Find where the given text appears and provide that cell's center as (x, y) coordinate. 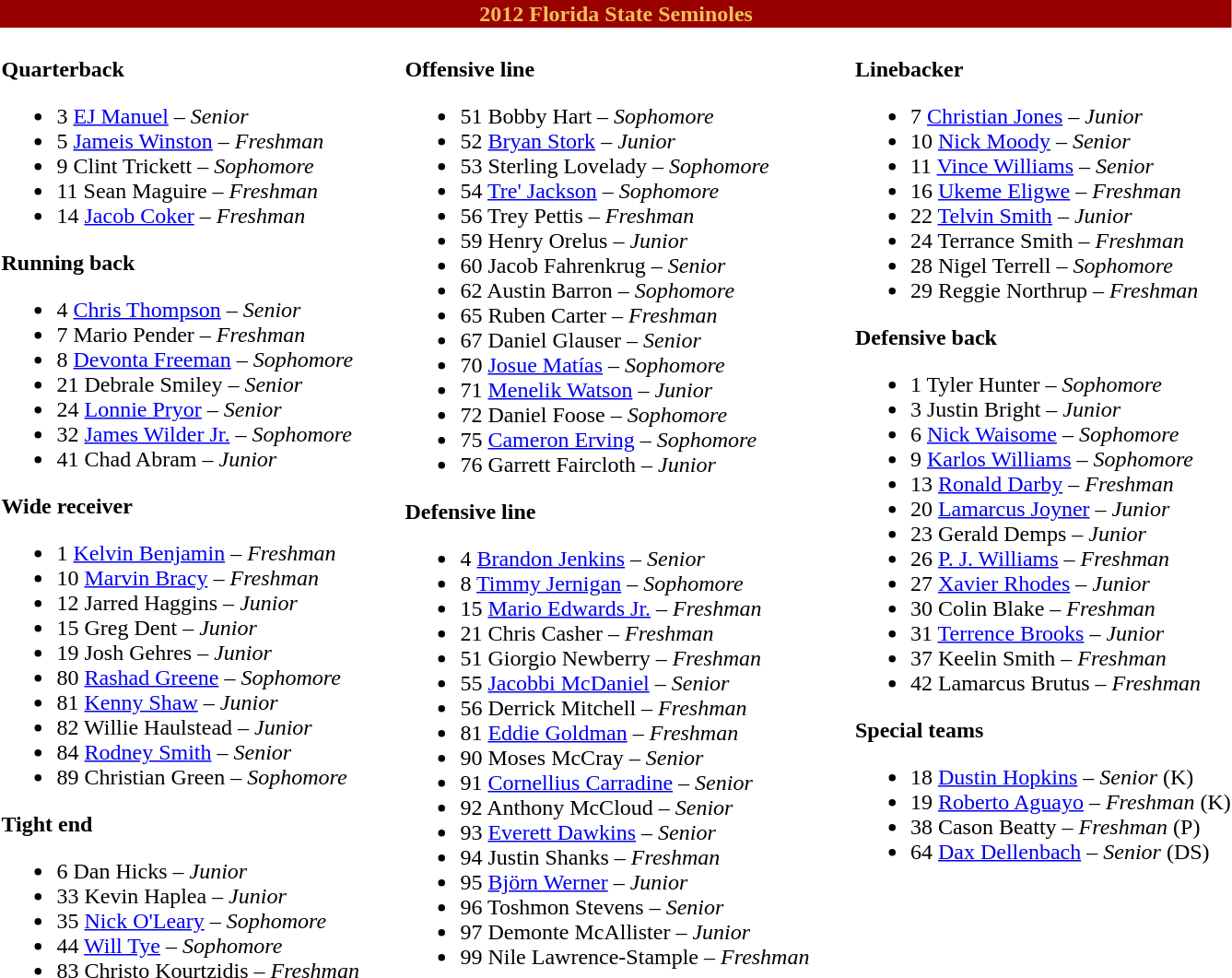
2012 Florida State Seminoles (616, 14)
